Scan for the cell matching the given text and deliver its [X, Y] coordinate at center. 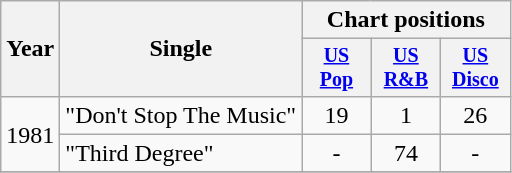
USR&B [406, 68]
Year [30, 49]
USPop [336, 68]
"Don't Stop The Music" [181, 115]
1 [406, 115]
Single [181, 49]
26 [476, 115]
19 [336, 115]
Chart positions [406, 20]
"Third Degree" [181, 153]
USDisco [476, 68]
74 [406, 153]
1981 [30, 134]
